Find where the given text appears and provide that cell's center as (X, Y) coordinate. 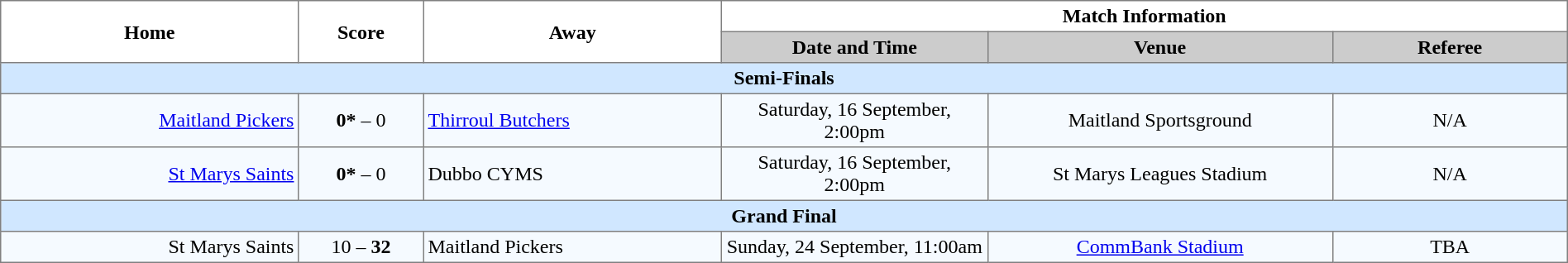
Match Information (1145, 17)
Date and Time (854, 47)
Semi-Finals (784, 79)
Dubbo CYMS (572, 174)
Referee (1450, 47)
10 – 32 (361, 247)
Thirroul Butchers (572, 120)
CommBank Stadium (1159, 247)
Grand Final (784, 216)
Score (361, 31)
Home (150, 31)
St Marys Leagues Stadium (1159, 174)
Away (572, 31)
Sunday, 24 September, 11:00am (854, 247)
Venue (1159, 47)
Maitland Sportsground (1159, 120)
TBA (1450, 247)
